Search for the cell housing the specified text and yield its (x, y) center coordinate. 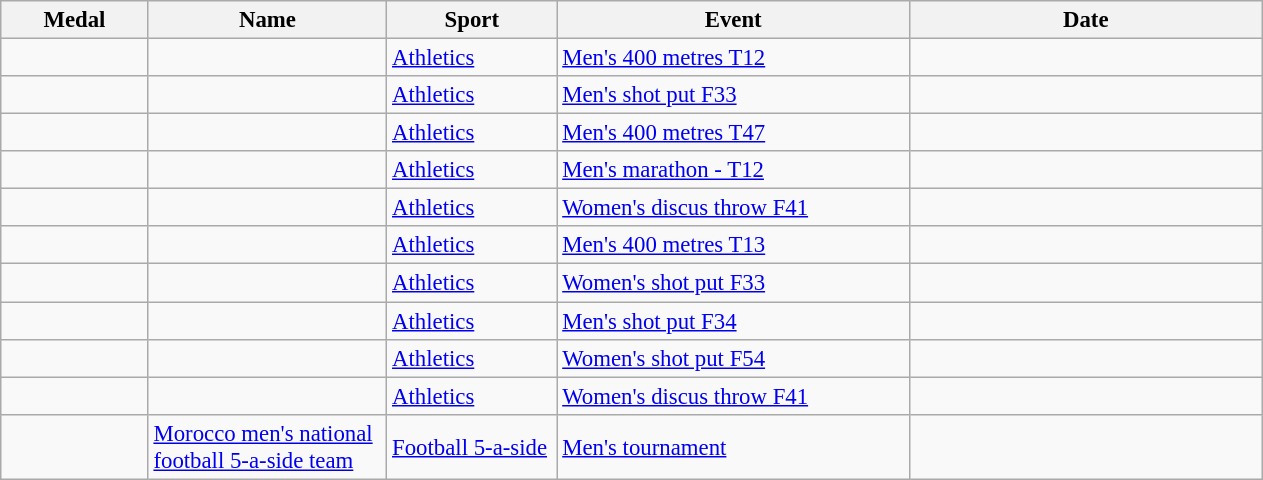
Name (268, 20)
Football 5-a-side (472, 446)
Morocco men's national football 5-a-side team (268, 446)
Men's shot put F34 (734, 321)
Men's marathon - T12 (734, 170)
Date (1086, 20)
Women's shot put F33 (734, 283)
Men's 400 metres T12 (734, 58)
Men's 400 metres T47 (734, 133)
Medal (74, 20)
Men's shot put F33 (734, 95)
Sport (472, 20)
Women's shot put F54 (734, 358)
Men's tournament (734, 446)
Men's 400 metres T13 (734, 245)
Event (734, 20)
